Determine the [X, Y] coordinate at the center of the cell enclosing the given text.  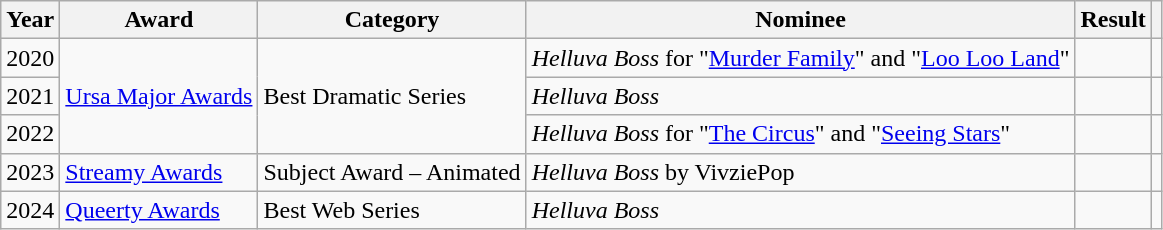
Category [392, 20]
Year [30, 20]
Nominee [800, 20]
Streamy Awards [159, 172]
Best Dramatic Series [392, 96]
Best Web Series [392, 210]
Queerty Awards [159, 210]
2021 [30, 96]
Award [159, 20]
2022 [30, 134]
Helluva Boss for "The Circus" and "Seeing Stars" [800, 134]
2020 [30, 58]
Helluva Boss by VivziePop [800, 172]
Helluva Boss for "Murder Family" and "Loo Loo Land" [800, 58]
Subject Award – Animated [392, 172]
2023 [30, 172]
2024 [30, 210]
Result [1113, 20]
Ursa Major Awards [159, 96]
